Determine the (X, Y) coordinate at the center of the cell enclosing the given text.  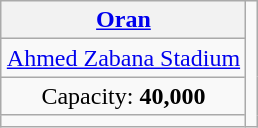
Ahmed Zabana Stadium (123, 58)
Oran (123, 20)
Capacity: 40,000 (123, 96)
